Capture the cell that displays the provided text and extract its [x, y] central coordinate. 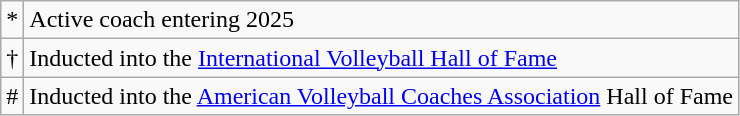
* [12, 20]
# [12, 96]
Active coach entering 2025 [382, 20]
† [12, 58]
Inducted into the International Volleyball Hall of Fame [382, 58]
Inducted into the American Volleyball Coaches Association Hall of Fame [382, 96]
